Extract the [x, y] coordinate from the center of the cell holding the provided text.  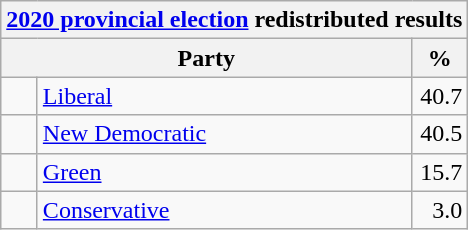
Conservative [224, 210]
New Democratic [224, 134]
40.7 [440, 96]
2020 provincial election redistributed results [234, 20]
15.7 [440, 172]
Party [206, 58]
Liberal [224, 96]
3.0 [440, 210]
% [440, 58]
40.5 [440, 134]
Green [224, 172]
